Extract the [x, y] coordinate from the center of the cell holding the provided text.  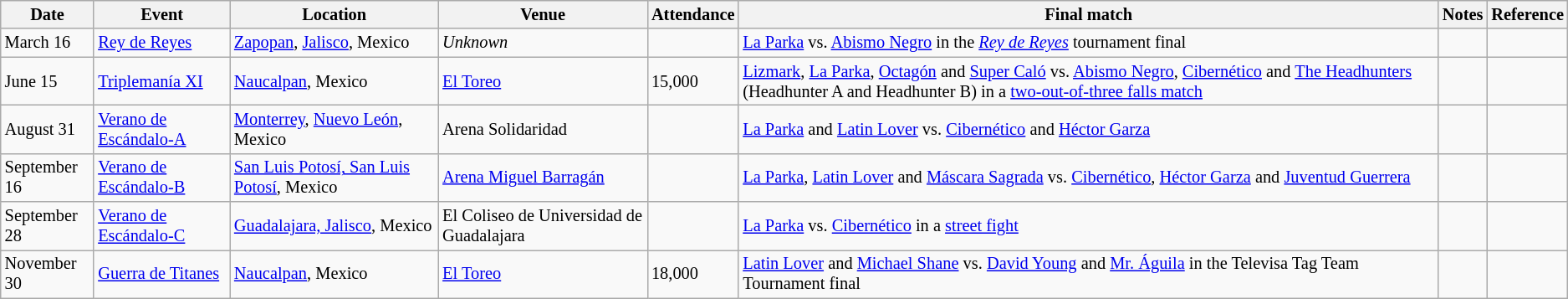
Venue [543, 14]
La Parka vs. Cibernético in a street fight [1089, 226]
San Luis Potosí, San Luis Potosí, Mexico [335, 178]
La Parka and Latin Lover vs. Cibernético and Héctor Garza [1089, 129]
September 16 [48, 178]
Guadalajara, Jalisco, Mexico [335, 226]
Rey de Reyes [162, 43]
Event [162, 14]
15,000 [692, 81]
Zapopan, Jalisco, Mexico [335, 43]
Final match [1089, 14]
El Coliseo de Universidad de Guadalajara [543, 226]
September 28 [48, 226]
Date [48, 14]
Triplemanía XI [162, 81]
August 31 [48, 129]
La Parka, Latin Lover and Máscara Sagrada vs. Cibernético, Héctor Garza and Juventud Guerrera [1089, 178]
Arena Miguel Barragán [543, 178]
June 15 [48, 81]
Latin Lover and Michael Shane vs. David Young and Mr. Águila in the Televisa Tag Team Tournament final [1089, 274]
La Parka vs. Abismo Negro in the Rey de Reyes tournament final [1089, 43]
Guerra de Titanes [162, 274]
Location [335, 14]
Verano de Escándalo-B [162, 178]
Arena Solidaridad [543, 129]
Unknown [543, 43]
18,000 [692, 274]
Verano de Escándalo-C [162, 226]
Attendance [692, 14]
Notes [1463, 14]
March 16 [48, 43]
Verano de Escándalo-A [162, 129]
November 30 [48, 274]
Monterrey, Nuevo León, Mexico [335, 129]
Reference [1527, 14]
